Capture the cell that displays the provided text and extract its (x, y) central coordinate. 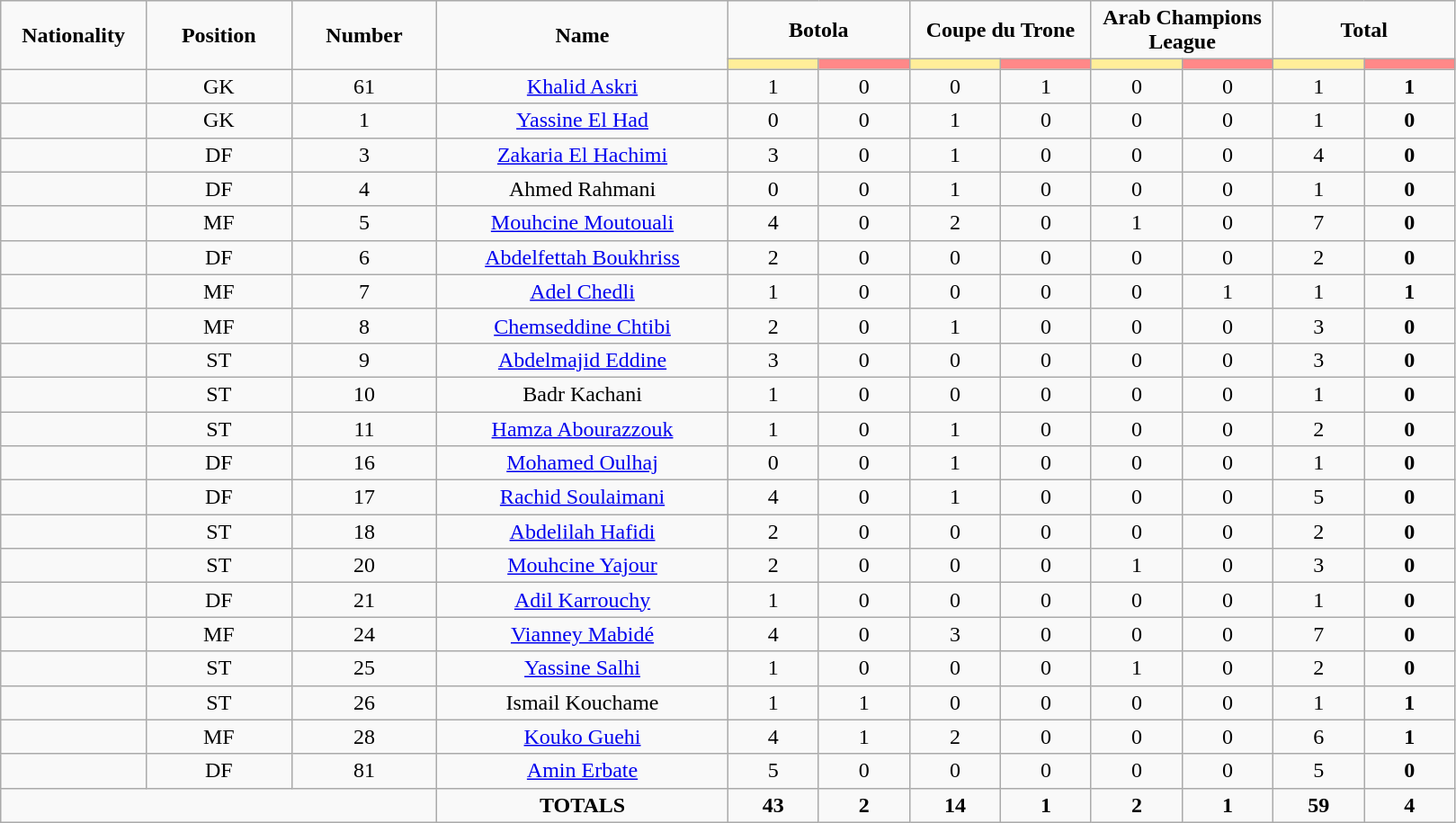
Number (364, 35)
61 (364, 86)
Hamza Abourazzouk (583, 429)
81 (364, 771)
Badr Kachani (583, 394)
20 (364, 566)
Yassine Salhi (583, 668)
8 (364, 326)
Chemseddine Chtibi (583, 326)
26 (364, 702)
25 (364, 668)
Adel Chedli (583, 291)
Vianney Mabidé (583, 634)
Arab Champions League (1182, 31)
Zakaria El Hachimi (583, 155)
14 (955, 805)
TOTALS (583, 805)
Total (1364, 31)
Abdelfettah Boukhriss (583, 257)
Coupe du Trone (1000, 31)
Amin Erbate (583, 771)
11 (364, 429)
21 (364, 600)
Mouhcine Yajour (583, 566)
Khalid Askri (583, 86)
9 (364, 360)
Abdelilah Hafidi (583, 532)
10 (364, 394)
Kouko Guehi (583, 737)
Position (219, 35)
Adil Karrouchy (583, 600)
24 (364, 634)
Mouhcine Moutouali (583, 223)
Rachid Soulaimani (583, 497)
Mohamed Oulhaj (583, 463)
Ismail Kouchame (583, 702)
18 (364, 532)
16 (364, 463)
Botola (818, 31)
17 (364, 497)
59 (1318, 805)
Name (583, 35)
Ahmed Rahmani (583, 189)
43 (773, 805)
Nationality (74, 35)
Abdelmajid Eddine (583, 360)
28 (364, 737)
Yassine El Had (583, 121)
